For the text-containing cell, return its midpoint in (X, Y) coordinate format. 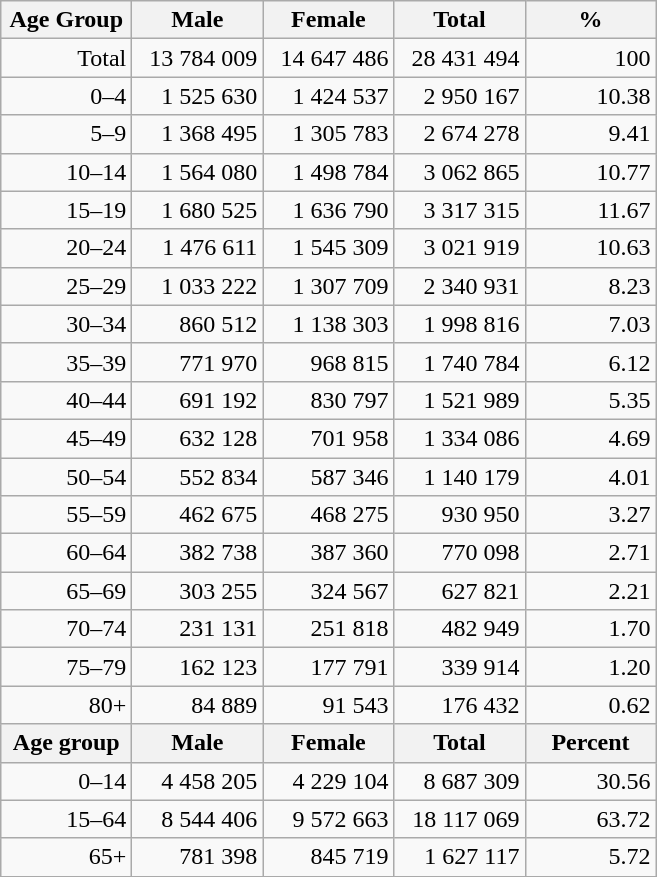
100 (590, 58)
18 117 069 (460, 819)
65+ (66, 857)
14 647 486 (328, 58)
462 675 (198, 515)
2 674 278 (460, 134)
4.01 (590, 477)
84 889 (198, 705)
176 432 (460, 705)
1 140 179 (460, 477)
63.72 (590, 819)
1 680 525 (198, 210)
632 128 (198, 438)
91 543 (328, 705)
7.03 (590, 324)
482 949 (460, 629)
3.27 (590, 515)
339 914 (460, 667)
% (590, 20)
2 950 167 (460, 96)
9 572 663 (328, 819)
860 512 (198, 324)
20–24 (66, 248)
587 346 (328, 477)
382 738 (198, 553)
1 998 816 (460, 324)
1 636 790 (328, 210)
830 797 (328, 400)
30.56 (590, 781)
55–59 (66, 515)
1 033 222 (198, 286)
231 131 (198, 629)
3 317 315 (460, 210)
45–49 (66, 438)
1 307 709 (328, 286)
5.72 (590, 857)
1 334 086 (460, 438)
781 398 (198, 857)
25–29 (66, 286)
177 791 (328, 667)
28 431 494 (460, 58)
771 970 (198, 362)
468 275 (328, 515)
Age group (66, 743)
0–4 (66, 96)
11.67 (590, 210)
8.23 (590, 286)
4 458 205 (198, 781)
80+ (66, 705)
1 564 080 (198, 172)
1 627 117 (460, 857)
8 544 406 (198, 819)
1 476 611 (198, 248)
324 567 (328, 591)
1 368 495 (198, 134)
10.77 (590, 172)
0–14 (66, 781)
70–74 (66, 629)
10.63 (590, 248)
Age Group (66, 20)
162 123 (198, 667)
3 021 919 (460, 248)
770 098 (460, 553)
15–64 (66, 819)
691 192 (198, 400)
65–69 (66, 591)
50–54 (66, 477)
2.71 (590, 553)
30–34 (66, 324)
303 255 (198, 591)
15–19 (66, 210)
1 305 783 (328, 134)
1 545 309 (328, 248)
9.41 (590, 134)
60–64 (66, 553)
8 687 309 (460, 781)
1 498 784 (328, 172)
627 821 (460, 591)
1.70 (590, 629)
1 740 784 (460, 362)
6.12 (590, 362)
1 424 537 (328, 96)
1.20 (590, 667)
2.21 (590, 591)
0.62 (590, 705)
4 229 104 (328, 781)
10–14 (66, 172)
Percent (590, 743)
2 340 931 (460, 286)
1 525 630 (198, 96)
4.69 (590, 438)
1 521 989 (460, 400)
75–79 (66, 667)
13 784 009 (198, 58)
251 818 (328, 629)
5–9 (66, 134)
10.38 (590, 96)
968 815 (328, 362)
701 958 (328, 438)
845 719 (328, 857)
3 062 865 (460, 172)
5.35 (590, 400)
387 360 (328, 553)
40–44 (66, 400)
35–39 (66, 362)
930 950 (460, 515)
1 138 303 (328, 324)
552 834 (198, 477)
